Locate the cell with the specified text and output its (x, y) center coordinate. 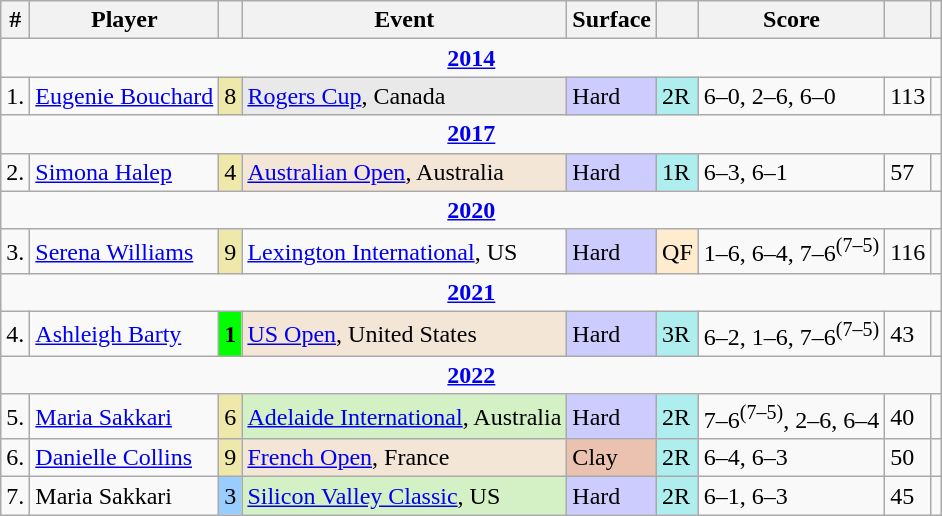
Danielle Collins (124, 458)
40 (908, 416)
3 (230, 496)
Adelaide International, Australia (404, 416)
Lexington International, US (404, 252)
116 (908, 252)
Clay (612, 458)
43 (908, 334)
2022 (472, 375)
Event (404, 20)
Player (124, 20)
1–6, 6–4, 7–6(7–5) (791, 252)
2020 (472, 210)
1. (16, 96)
7. (16, 496)
57 (908, 172)
Surface (612, 20)
6–2, 1–6, 7–6(7–5) (791, 334)
US Open, United States (404, 334)
113 (908, 96)
4 (230, 172)
4. (16, 334)
45 (908, 496)
1 (230, 334)
Australian Open, Australia (404, 172)
6–3, 6–1 (791, 172)
Eugenie Bouchard (124, 96)
6–1, 6–3 (791, 496)
3R (678, 334)
6 (230, 416)
2021 (472, 293)
Simona Halep (124, 172)
50 (908, 458)
3. (16, 252)
6–0, 2–6, 6–0 (791, 96)
Silicon Valley Classic, US (404, 496)
5. (16, 416)
Ashleigh Barty (124, 334)
1R (678, 172)
French Open, France (404, 458)
Serena Williams (124, 252)
Rogers Cup, Canada (404, 96)
# (16, 20)
7–6(7–5), 2–6, 6–4 (791, 416)
8 (230, 96)
6–4, 6–3 (791, 458)
2017 (472, 134)
Score (791, 20)
QF (678, 252)
2. (16, 172)
6. (16, 458)
2014 (472, 58)
